Pinpoint the cell where the given text exists, returning its (X, Y) midpoint coordinate. 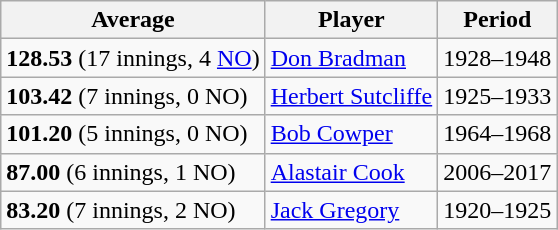
128.53 (17 innings, 4 NO) (133, 58)
Jack Gregory (352, 210)
103.42 (7 innings, 0 NO) (133, 96)
87.00 (6 innings, 1 NO) (133, 172)
Herbert Sutcliffe (352, 96)
Average (133, 20)
83.20 (7 innings, 2 NO) (133, 210)
1920–1925 (498, 210)
2006–2017 (498, 172)
Bob Cowper (352, 134)
Period (498, 20)
Don Bradman (352, 58)
Alastair Cook (352, 172)
1925–1933 (498, 96)
1928–1948 (498, 58)
1964–1968 (498, 134)
101.20 (5 innings, 0 NO) (133, 134)
Player (352, 20)
